Search for the cell housing the specified text and yield its (X, Y) center coordinate. 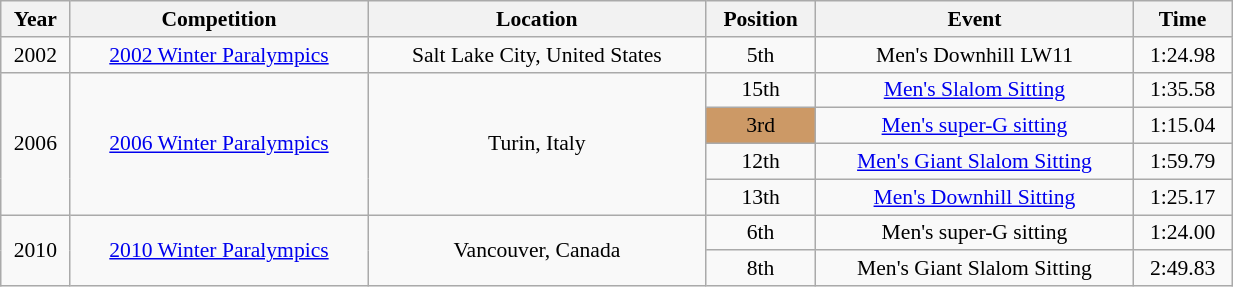
6th (761, 233)
15th (761, 90)
1:24.00 (1183, 233)
2002 Winter Paralympics (219, 55)
Vancouver, Canada (537, 250)
5th (761, 55)
Men's Slalom Sitting (974, 90)
13th (761, 197)
2006 Winter Paralympics (219, 143)
Time (1183, 19)
Men's Downhill Sitting (974, 197)
3rd (761, 126)
12th (761, 162)
2006 (36, 143)
1:25.17 (1183, 197)
1:35.58 (1183, 90)
Position (761, 19)
Turin, Italy (537, 143)
2010 (36, 250)
Event (974, 19)
Year (36, 19)
2010 Winter Paralympics (219, 250)
Location (537, 19)
1:59.79 (1183, 162)
1:24.98 (1183, 55)
2002 (36, 55)
Salt Lake City, United States (537, 55)
Men's Downhill LW11 (974, 55)
2:49.83 (1183, 269)
1:15.04 (1183, 126)
Competition (219, 19)
8th (761, 269)
